Scan for the cell matching the given text and deliver its (X, Y) coordinate at center. 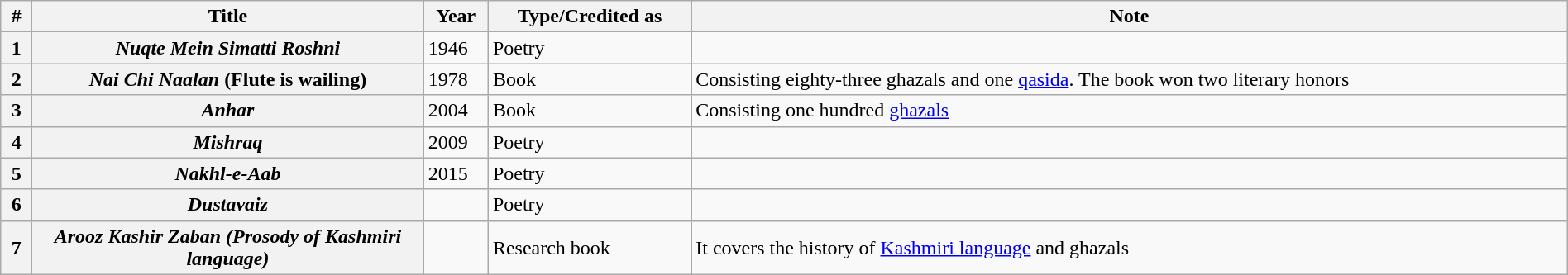
# (17, 17)
Title (228, 17)
Consisting eighty-three ghazals and one qasida. The book won two literary honors (1130, 79)
4 (17, 142)
Arooz Kashir Zaban (Prosody of Kashmiri language) (228, 248)
It covers the history of Kashmiri language and ghazals (1130, 248)
2015 (456, 173)
Nai Chi Naalan (Flute is wailing) (228, 79)
1 (17, 48)
2 (17, 79)
Mishraq (228, 142)
3 (17, 111)
Nuqte Mein Simatti Roshni (228, 48)
2004 (456, 111)
Nakhl-e-Aab (228, 173)
Type/Credited as (589, 17)
6 (17, 205)
Research book (589, 248)
7 (17, 248)
5 (17, 173)
Dustavaiz (228, 205)
Consisting one hundred ghazals (1130, 111)
1946 (456, 48)
Year (456, 17)
1978 (456, 79)
Note (1130, 17)
2009 (456, 142)
Anhar (228, 111)
